Output the [X, Y] coordinate of the center of the cell containing the given text.  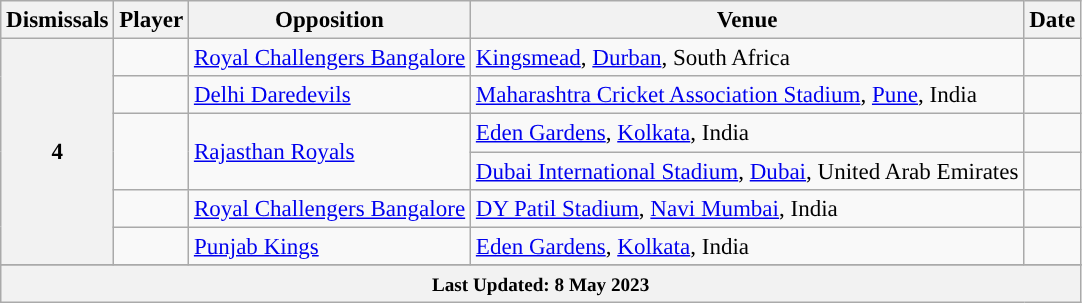
Maharashtra Cricket Association Stadium, Pune, India [748, 95]
4 [58, 152]
Venue [748, 20]
Dismissals [58, 20]
Kingsmead, Durban, South Africa [748, 58]
Opposition [330, 20]
Dubai International Stadium, Dubai, United Arab Emirates [748, 171]
Delhi Daredevils [330, 95]
Rajasthan Royals [330, 152]
Date [1052, 20]
Last Updated: 8 May 2023 [541, 284]
Punjab Kings [330, 246]
Player [152, 20]
DY Patil Stadium, Navi Mumbai, India [748, 209]
